Detect which cell encompasses the target text, then output its (x, y) center coordinate. 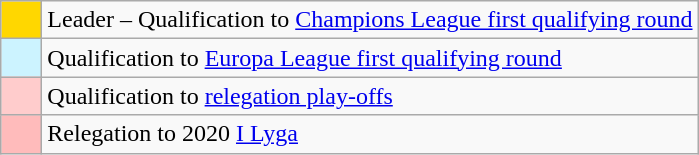
Leader – Qualification to Champions League first qualifying round (370, 20)
Relegation to 2020 I Lyga (370, 134)
Qualification to relegation play-offs (370, 96)
Qualification to Europa League first qualifying round (370, 58)
